Locate the cell with the specified text and output its [X, Y] center coordinate. 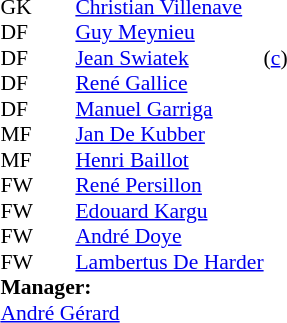
René Gallice [169, 83]
René Persillon [169, 185]
Jan De Kubber [169, 135]
André Doye [169, 237]
Jean Swiatek [169, 58]
Henri Baillot [169, 160]
Guy Meynieu [169, 33]
Manuel Garriga [169, 109]
Lambertus De Harder [169, 262]
Manager: [132, 287]
Edouard Kargu [169, 211]
